Find where the given text appears and provide that cell's center as [X, Y] coordinate. 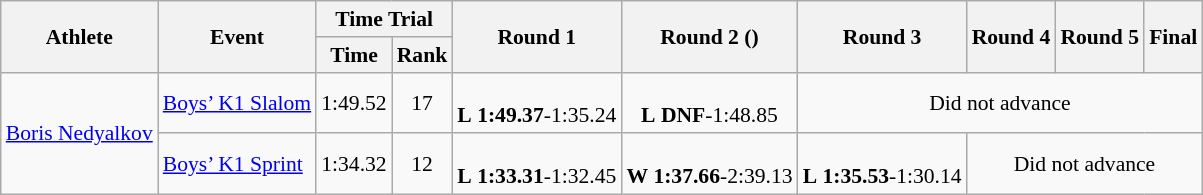
W 1:37.66-2:39.13 [709, 164]
1:34.32 [354, 164]
Round 4 [1012, 36]
Athlete [80, 36]
Round 3 [882, 36]
L 1:33.31-1:32.45 [536, 164]
Boris Nedyalkov [80, 133]
L DNF-1:48.85 [709, 102]
Round 5 [1100, 36]
1:49.52 [354, 102]
L 1:49.37-1:35.24 [536, 102]
Round 1 [536, 36]
Time Trial [384, 19]
L 1:35.53-1:30.14 [882, 164]
Final [1173, 36]
12 [422, 164]
Rank [422, 55]
Time [354, 55]
Boys’ K1 Slalom [237, 102]
Boys’ K1 Sprint [237, 164]
Round 2 () [709, 36]
Event [237, 36]
17 [422, 102]
